Determine the (x, y) coordinate at the center of the cell enclosing the given text.  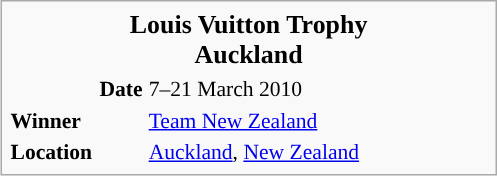
Auckland, New Zealand (318, 152)
Winner (76, 120)
7–21 March 2010 (318, 89)
Louis Vuitton TrophyAuckland (248, 40)
Location (76, 152)
Date (76, 89)
Team New Zealand (318, 120)
